From the cell containing the given text, extract its center point as (X, Y) coordinate. 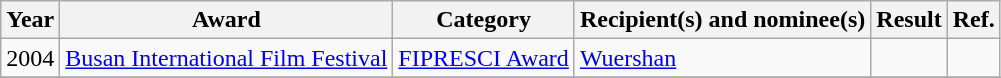
FIPRESCI Award (484, 58)
Year (30, 20)
Busan International Film Festival (226, 58)
Result (909, 20)
Category (484, 20)
Ref. (974, 20)
Recipient(s) and nominee(s) (722, 20)
Wuershan (722, 58)
2004 (30, 58)
Award (226, 20)
